Detect which cell encompasses the target text, then output its (x, y) center coordinate. 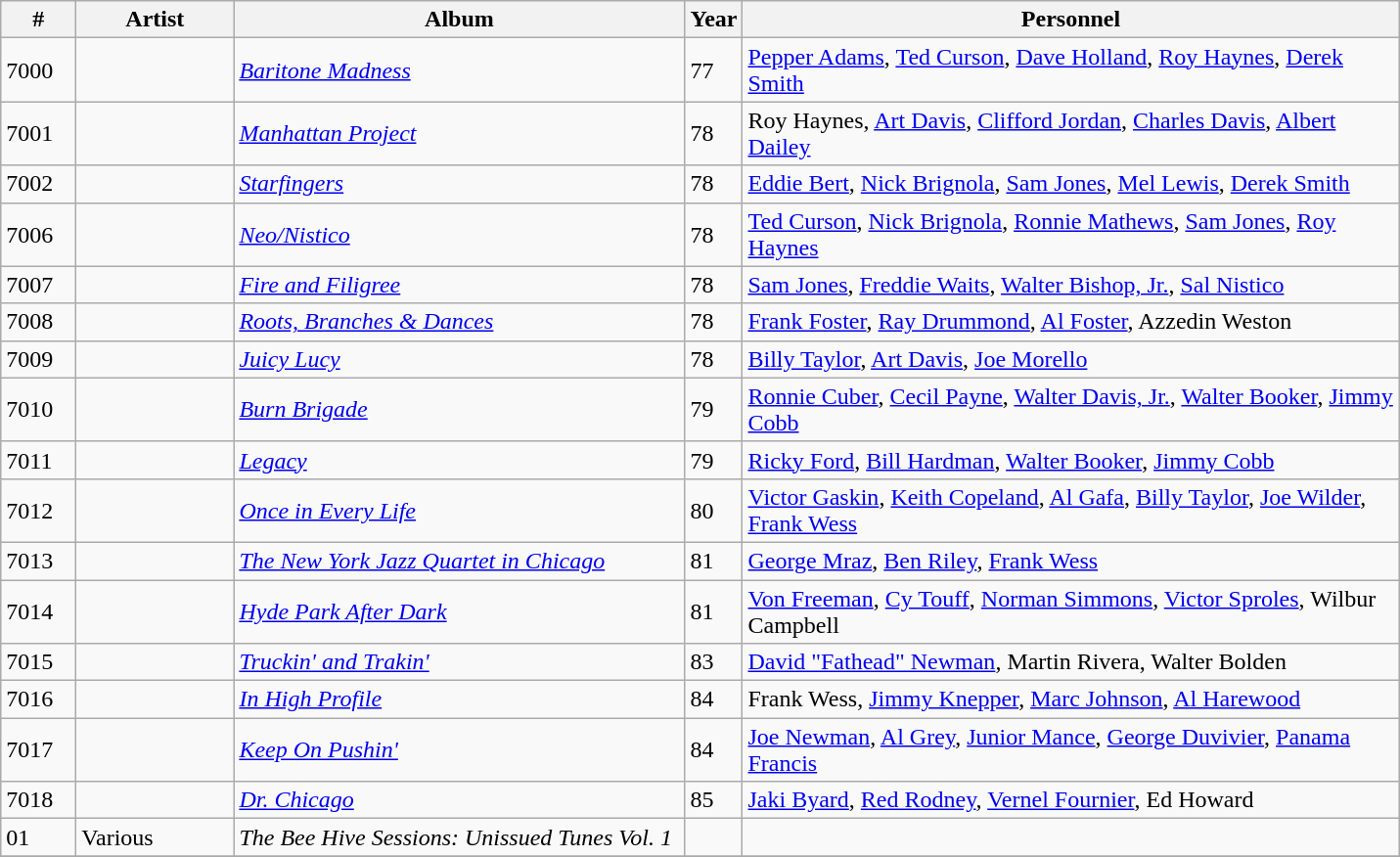
7006 (39, 235)
Sam Jones, Freddie Waits, Walter Bishop, Jr., Sal Nistico (1070, 285)
Personnel (1070, 20)
Various (155, 837)
01 (39, 837)
Truckin' and Trakin' (460, 662)
7009 (39, 359)
Frank Wess, Jimmy Knepper, Marc Johnson, Al Harewood (1070, 699)
7002 (39, 184)
85 (714, 800)
Billy Taylor, Art Davis, Joe Morello (1070, 359)
7017 (39, 749)
7014 (39, 610)
Burn Brigade (460, 409)
Ted Curson, Nick Brignola, Ronnie Mathews, Sam Jones, Roy Haynes (1070, 235)
Pepper Adams, Ted Curson, Dave Holland, Roy Haynes, Derek Smith (1070, 70)
George Mraz, Ben Riley, Frank Wess (1070, 561)
Ricky Ford, Bill Hardman, Walter Booker, Jimmy Cobb (1070, 460)
# (39, 20)
Album (460, 20)
Fire and Filigree (460, 285)
7007 (39, 285)
Victor Gaskin, Keith Copeland, Al Gafa, Billy Taylor, Joe Wilder, Frank Wess (1070, 511)
77 (714, 70)
7000 (39, 70)
Once in Every Life (460, 511)
7001 (39, 133)
Legacy (460, 460)
7008 (39, 322)
Artist (155, 20)
Dr. Chicago (460, 800)
The New York Jazz Quartet in Chicago (460, 561)
Jaki Byard, Red Rodney, Vernel Fournier, Ed Howard (1070, 800)
7018 (39, 800)
Keep On Pushin' (460, 749)
Von Freeman, Cy Touff, Norman Simmons, Victor Sproles, Wilbur Campbell (1070, 610)
7011 (39, 460)
Hyde Park After Dark (460, 610)
Ronnie Cuber, Cecil Payne, Walter Davis, Jr., Walter Booker, Jimmy Cobb (1070, 409)
In High Profile (460, 699)
Manhattan Project (460, 133)
7012 (39, 511)
7013 (39, 561)
83 (714, 662)
David "Fathead" Newman, Martin Rivera, Walter Bolden (1070, 662)
Roy Haynes, Art Davis, Clifford Jordan, Charles Davis, Albert Dailey (1070, 133)
Frank Foster, Ray Drummond, Al Foster, Azzedin Weston (1070, 322)
Year (714, 20)
Juicy Lucy (460, 359)
Neo/Nistico (460, 235)
Roots, Branches & Dances (460, 322)
7016 (39, 699)
The Bee Hive Sessions: Unissued Tunes Vol. 1 (460, 837)
Baritone Madness (460, 70)
7010 (39, 409)
7015 (39, 662)
Joe Newman, Al Grey, Junior Mance, George Duvivier, Panama Francis (1070, 749)
80 (714, 511)
Eddie Bert, Nick Brignola, Sam Jones, Mel Lewis, Derek Smith (1070, 184)
Starfingers (460, 184)
